Output the (x, y) coordinate of the center of the cell containing the given text.  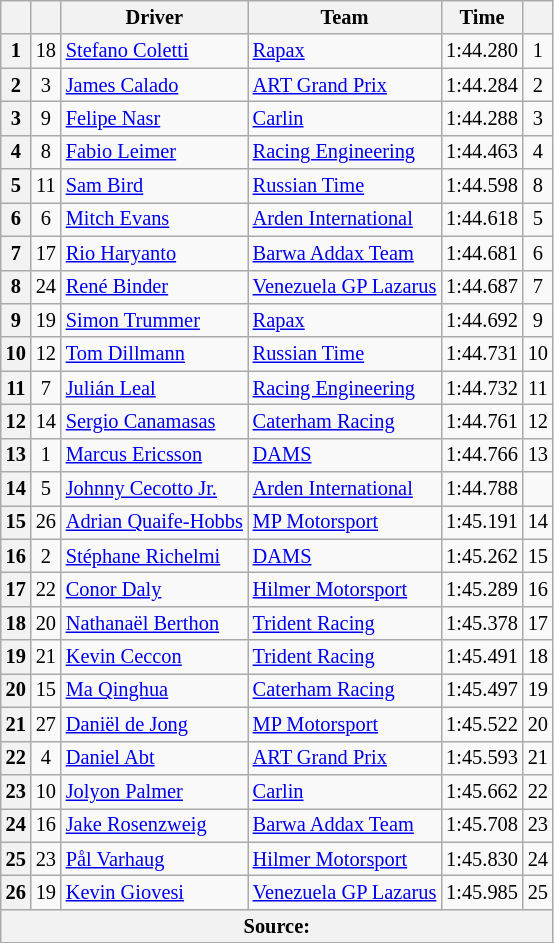
Team (344, 17)
1:44.687 (482, 287)
Daniël de Jong (154, 724)
1:44.463 (482, 152)
1:44.280 (482, 51)
1:44.598 (482, 186)
1:45.708 (482, 825)
1:45.593 (482, 758)
1:44.788 (482, 489)
Tom Dillmann (154, 354)
1:45.491 (482, 657)
Adrian Quaife-Hobbs (154, 522)
Ma Qinghua (154, 690)
1:44.618 (482, 219)
Pål Varhaug (154, 859)
1:45.289 (482, 589)
Kevin Ceccon (154, 657)
1:45.662 (482, 791)
27 (46, 724)
Sergio Canamasas (154, 421)
Nathanaël Berthon (154, 623)
Stefano Coletti (154, 51)
Felipe Nasr (154, 118)
Jolyon Palmer (154, 791)
Marcus Ericsson (154, 455)
1:45.522 (482, 724)
1:44.288 (482, 118)
1:45.497 (482, 690)
1:45.191 (482, 522)
1:44.284 (482, 85)
1:44.761 (482, 421)
Johnny Cecotto Jr. (154, 489)
Fabio Leimer (154, 152)
1:45.378 (482, 623)
Mitch Evans (154, 219)
Sam Bird (154, 186)
Simon Trummer (154, 320)
1:45.262 (482, 556)
Stéphane Richelmi (154, 556)
1:44.681 (482, 253)
Conor Daly (154, 589)
Kevin Giovesi (154, 892)
James Calado (154, 85)
Source: (277, 926)
Rio Haryanto (154, 253)
Daniel Abt (154, 758)
1:44.766 (482, 455)
René Binder (154, 287)
1:44.732 (482, 388)
Jake Rosenzweig (154, 825)
Julián Leal (154, 388)
1:45.830 (482, 859)
1:45.985 (482, 892)
Time (482, 17)
1:44.692 (482, 320)
Driver (154, 17)
1:44.731 (482, 354)
